Output the (X, Y) coordinate of the center of the cell containing the given text.  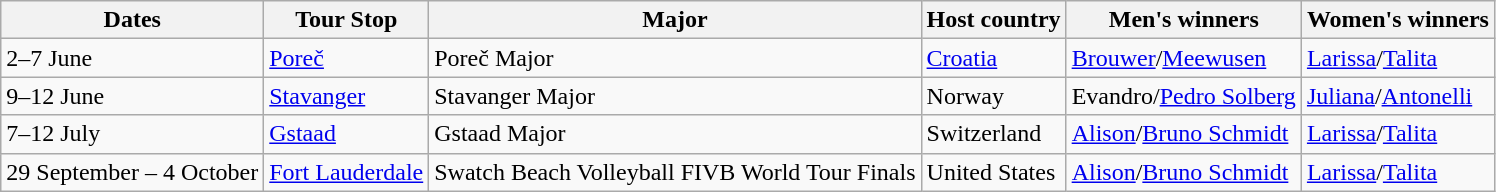
Women's winners (1398, 20)
Croatia (994, 58)
Evandro/Pedro Solberg (1184, 96)
United States (994, 172)
Stavanger (346, 96)
Gstaad Major (675, 134)
Juliana/Antonelli (1398, 96)
7–12 July (132, 134)
Swatch Beach Volleyball FIVB World Tour Finals (675, 172)
Brouwer/Meewusen (1184, 58)
29 September – 4 October (132, 172)
Poreč Major (675, 58)
Men's winners (1184, 20)
Norway (994, 96)
Poreč (346, 58)
9–12 June (132, 96)
Stavanger Major (675, 96)
2–7 June (132, 58)
Dates (132, 20)
Switzerland (994, 134)
Tour Stop (346, 20)
Gstaad (346, 134)
Major (675, 20)
Host country (994, 20)
Fort Lauderdale (346, 172)
